Return the [x, y] coordinate for the center point of the cell that contains the specified text.  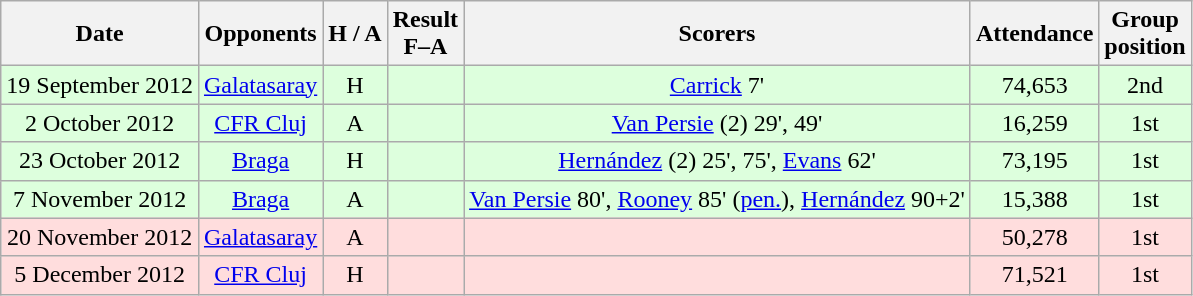
74,653 [1034, 85]
7 November 2012 [100, 199]
H / A [355, 34]
Van Persie (2) 29', 49' [718, 123]
ResultF–A [425, 34]
2 October 2012 [100, 123]
Hernández (2) 25', 75', Evans 62' [718, 161]
16,259 [1034, 123]
71,521 [1034, 275]
5 December 2012 [100, 275]
Attendance [1034, 34]
Date [100, 34]
Van Persie 80', Rooney 85' (pen.), Hernández 90+2' [718, 199]
Groupposition [1145, 34]
Carrick 7' [718, 85]
73,195 [1034, 161]
23 October 2012 [100, 161]
50,278 [1034, 237]
19 September 2012 [100, 85]
15,388 [1034, 199]
Scorers [718, 34]
20 November 2012 [100, 237]
Opponents [260, 34]
2nd [1145, 85]
